Return the (x, y) coordinate for the center point of the cell that contains the specified text.  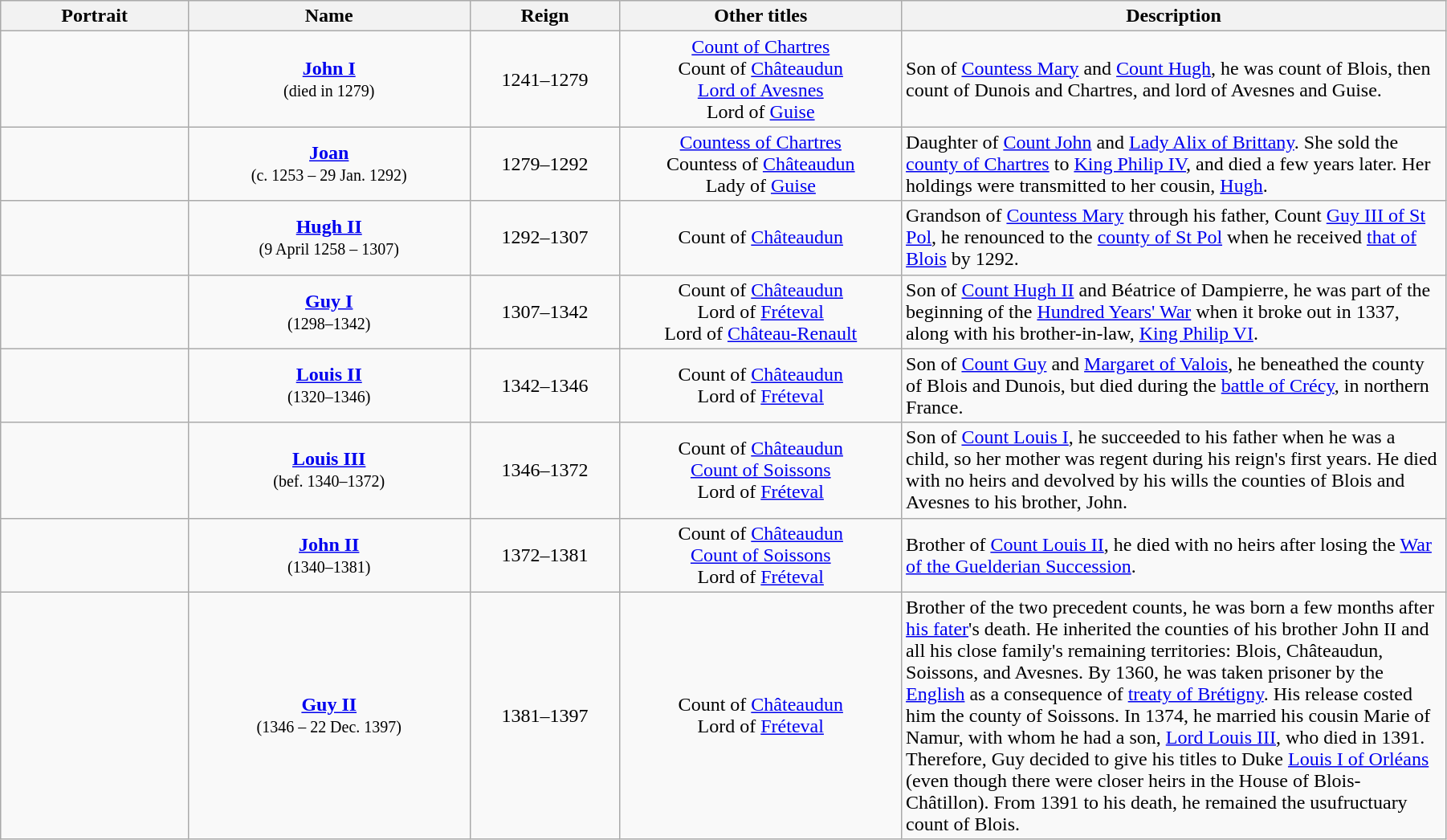
Brother of Count Louis II, he died with no heirs after losing the War of the Guelderian Succession. (1174, 555)
John II(1340–1381) (329, 555)
Portrait (95, 16)
Hugh II(9 April 1258 – 1307) (329, 238)
Guy I(1298–1342) (329, 312)
Count of ChartresCount of ChâteaudunLord of AvesnesLord of Guise (761, 79)
1372–1381 (544, 555)
1279–1292 (544, 164)
1241–1279 (544, 79)
Other titles (761, 16)
Louis III(bef. 1340–1372) (329, 471)
1307–1342 (544, 312)
Count of ChâteaudunLord of FrétevalLord of Château-Renault (761, 312)
1342–1346 (544, 385)
Louis II(1320–1346) (329, 385)
Grandson of Countess Mary through his father, Count Guy III of St Pol, he renounced to the county of St Pol when he received that of Blois by 1292. (1174, 238)
Countess of ChartresCountess of ChâteaudunLady of Guise (761, 164)
Count of Châteaudun (761, 238)
Reign (544, 16)
Joan(c. 1253 – 29 Jan. 1292) (329, 164)
1346–1372 (544, 471)
John I(died in 1279) (329, 79)
Son of Count Guy and Margaret of Valois, he beneathed the county of Blois and Dunois, but died during the battle of Crécy, in northern France. (1174, 385)
1292–1307 (544, 238)
Guy II(1346 – 22 Dec. 1397) (329, 716)
1381–1397 (544, 716)
Description (1174, 16)
Son of Countess Mary and Count Hugh, he was count of Blois, then count of Dunois and Chartres, and lord of Avesnes and Guise. (1174, 79)
Name (329, 16)
